Find where the given text appears and provide that cell's center as [X, Y] coordinate. 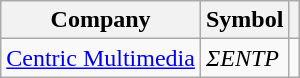
ΣΕΝΤΡ [244, 58]
Centric Multimedia [101, 58]
Company [101, 20]
Symbol [244, 20]
